Search for the cell housing the specified text and yield its (x, y) center coordinate. 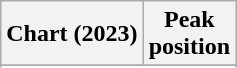
Peakposition (189, 34)
Chart (2023) (72, 34)
